Return the (x, y) coordinate for the center point of the cell that contains the specified text.  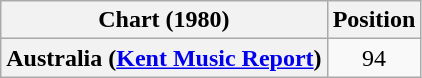
Chart (1980) (164, 20)
Position (374, 20)
Australia (Kent Music Report) (164, 58)
94 (374, 58)
